For the text-containing cell, return its midpoint in [x, y] coordinate format. 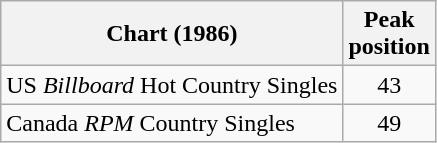
43 [389, 85]
49 [389, 123]
Canada RPM Country Singles [172, 123]
Peak position [389, 34]
Chart (1986) [172, 34]
US Billboard Hot Country Singles [172, 85]
